Extract the (X, Y) coordinate from the center of the cell holding the provided text.  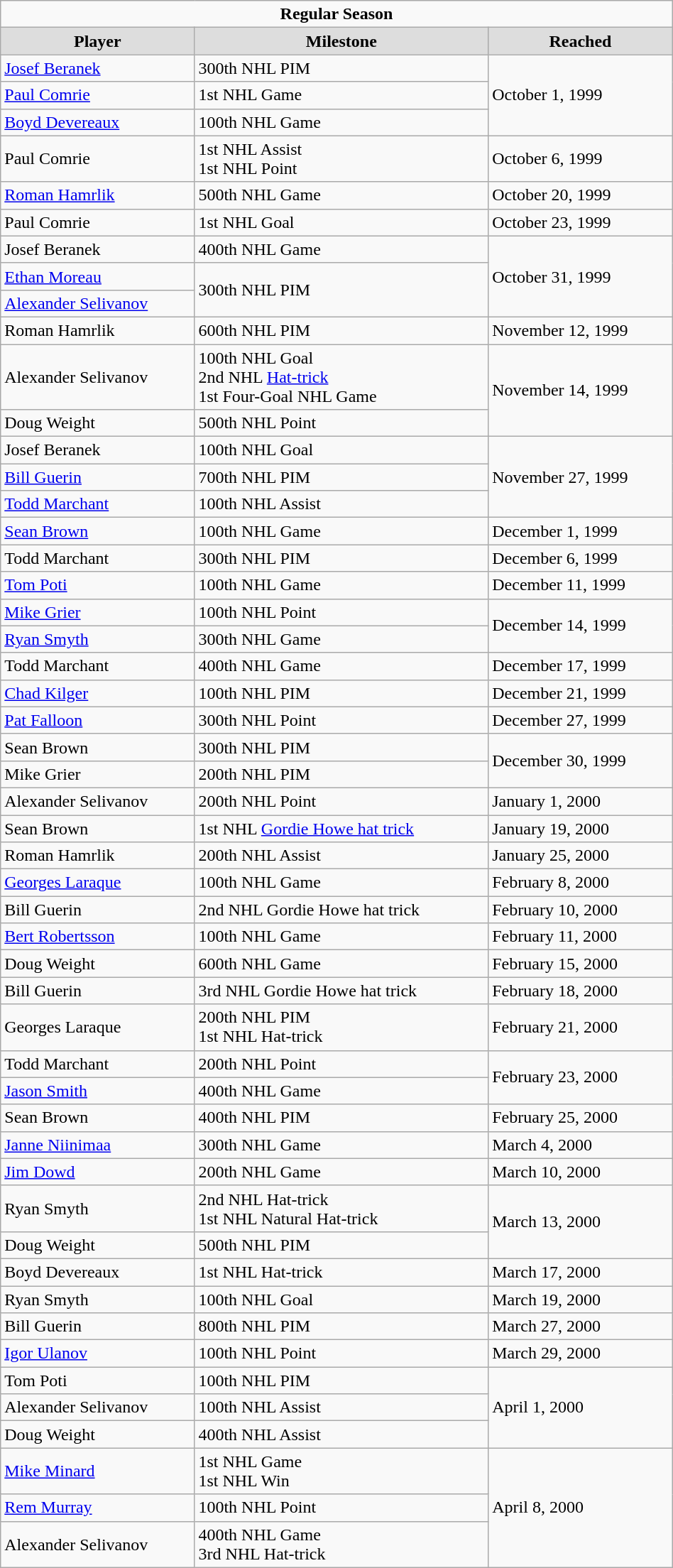
Chad Kilger (98, 693)
January 1, 2000 (581, 801)
February 15, 2000 (581, 964)
1st NHL Game1st NHL Win (341, 1471)
400th NHL PIM (341, 1118)
Janne Niinimaa (98, 1145)
500th NHL Point (341, 423)
December 30, 1999 (581, 761)
200th NHL Assist (341, 856)
Reached (581, 41)
Player (98, 41)
February 8, 2000 (581, 883)
March 13, 2000 (581, 1221)
100th NHL Goal2nd NHL Hat-trick1st Four-Goal NHL Game (341, 376)
300th NHL Point (341, 720)
February 21, 2000 (581, 1027)
April 8, 2000 (581, 1508)
1st NHL Assist1st NHL Point (341, 159)
December 17, 1999 (581, 666)
Jim Dowd (98, 1172)
500th NHL Game (341, 195)
500th NHL PIM (341, 1245)
October 1, 1999 (581, 95)
March 17, 2000 (581, 1272)
Mike Minard (98, 1471)
Igor Ulanov (98, 1354)
March 19, 2000 (581, 1299)
February 10, 2000 (581, 910)
March 4, 2000 (581, 1145)
600th NHL PIM (341, 330)
1st NHL Goal (341, 222)
January 25, 2000 (581, 856)
Jason Smith (98, 1091)
3rd NHL Gordie Howe hat trick (341, 991)
December 14, 1999 (581, 626)
November 14, 1999 (581, 390)
400th NHL Assist (341, 1434)
December 27, 1999 (581, 720)
October 6, 1999 (581, 159)
Milestone (341, 41)
1st NHL Game (341, 95)
200th NHL PIM (341, 774)
400th NHL Game3rd NHL Hat-trick (341, 1544)
March 27, 2000 (581, 1327)
2nd NHL Hat-trick1st NHL Natural Hat-trick (341, 1209)
February 23, 2000 (581, 1077)
October 23, 1999 (581, 222)
February 18, 2000 (581, 991)
December 11, 1999 (581, 585)
April 1, 2000 (581, 1408)
2nd NHL Gordie Howe hat trick (341, 910)
December 6, 1999 (581, 558)
November 12, 1999 (581, 330)
November 27, 1999 (581, 477)
700th NHL PIM (341, 477)
200th NHL Game (341, 1172)
600th NHL Game (341, 964)
Bert Robertsson (98, 937)
Rem Murray (98, 1508)
800th NHL PIM (341, 1327)
Ethan Moreau (98, 276)
March 10, 2000 (581, 1172)
October 20, 1999 (581, 195)
January 19, 2000 (581, 829)
October 31, 1999 (581, 276)
Pat Falloon (98, 720)
Regular Season (336, 14)
December 1, 1999 (581, 531)
February 11, 2000 (581, 937)
March 29, 2000 (581, 1354)
December 21, 1999 (581, 693)
1st NHL Hat-trick (341, 1272)
February 25, 2000 (581, 1118)
1st NHL Gordie Howe hat trick (341, 829)
200th NHL PIM1st NHL Hat-trick (341, 1027)
